Scan for the cell matching the given text and deliver its (x, y) coordinate at center. 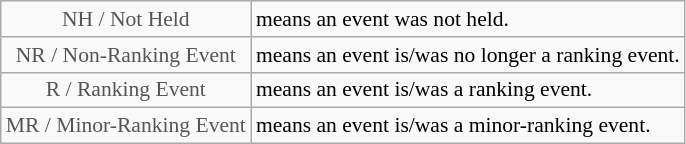
means an event is/was no longer a ranking event. (468, 55)
means an event is/was a ranking event. (468, 90)
R / Ranking Event (126, 90)
NR / Non-Ranking Event (126, 55)
MR / Minor-Ranking Event (126, 126)
means an event was not held. (468, 19)
NH / Not Held (126, 19)
means an event is/was a minor-ranking event. (468, 126)
